Provide the (X, Y) coordinate of the cell's center where the given text is located.  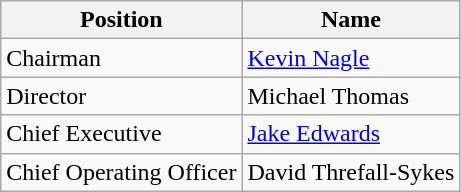
Chief Operating Officer (122, 172)
Name (351, 20)
Chief Executive (122, 134)
Director (122, 96)
Michael Thomas (351, 96)
Chairman (122, 58)
David Threfall-Sykes (351, 172)
Jake Edwards (351, 134)
Kevin Nagle (351, 58)
Position (122, 20)
